Provide the [x, y] coordinate of the cell's center where the given text is located.  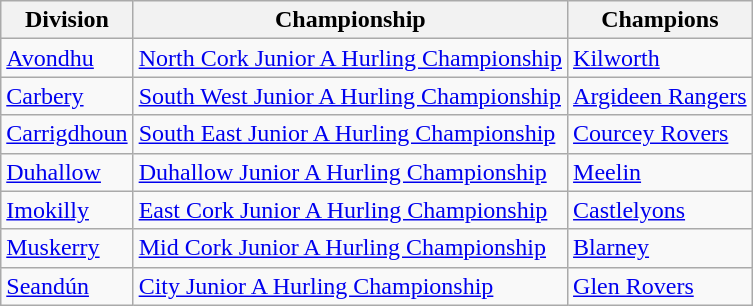
Duhallow [67, 172]
Courcey Rovers [660, 134]
Division [67, 20]
Kilworth [660, 58]
City Junior A Hurling Championship [350, 286]
South West Junior A Hurling Championship [350, 96]
South East Junior A Hurling Championship [350, 134]
Champions [660, 20]
Carrigdhoun [67, 134]
Muskerry [67, 248]
North Cork Junior A Hurling Championship [350, 58]
Mid Cork Junior A Hurling Championship [350, 248]
Duhallow Junior A Hurling Championship [350, 172]
Castlelyons [660, 210]
Avondhu [67, 58]
Blarney [660, 248]
Meelin [660, 172]
Championship [350, 20]
Carbery [67, 96]
Argideen Rangers [660, 96]
Glen Rovers [660, 286]
Imokilly [67, 210]
East Cork Junior A Hurling Championship [350, 210]
Seandún [67, 286]
